Locate the cell with the specified text and output its [x, y] center coordinate. 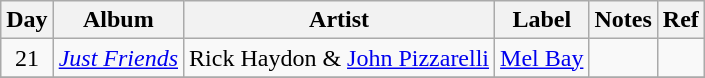
Notes [623, 20]
Rick Haydon & John Pizzarelli [340, 58]
Label [542, 20]
Just Friends [118, 58]
21 [27, 58]
Ref [680, 20]
Day [27, 20]
Mel Bay [542, 58]
Artist [340, 20]
Album [118, 20]
